Detect which cell encompasses the target text, then output its [X, Y] center coordinate. 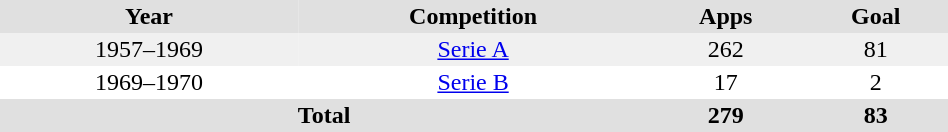
279 [726, 116]
Total [324, 116]
Goal [876, 16]
17 [726, 82]
1957–1969 [149, 50]
81 [876, 50]
Serie B [473, 82]
2 [876, 82]
Serie A [473, 50]
262 [726, 50]
Competition [473, 16]
Year [149, 16]
1969–1970 [149, 82]
Apps [726, 16]
83 [876, 116]
